For the text-containing cell, return its midpoint in (X, Y) coordinate format. 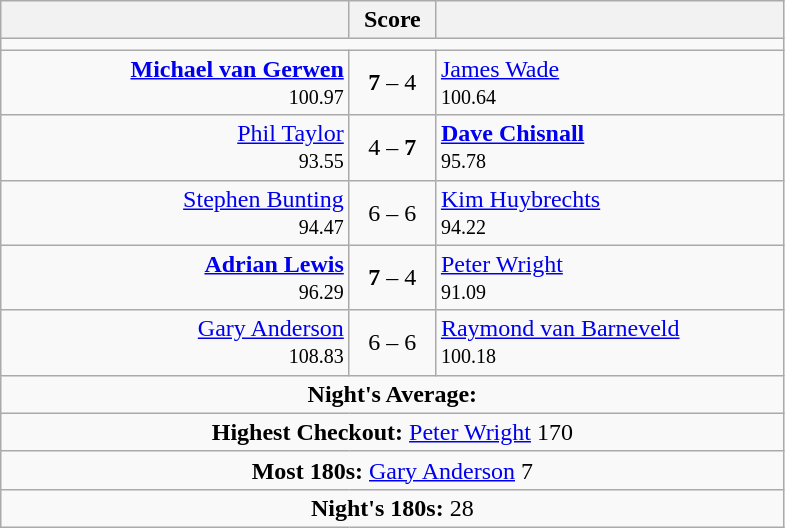
Phil Taylor 93.55 (176, 148)
Highest Checkout: Peter Wright 170 (392, 432)
Dave Chisnall 95.78 (610, 148)
Gary Anderson 108.83 (176, 342)
Score (392, 20)
James Wade 100.64 (610, 82)
Night's Average: (392, 394)
Adrian Lewis 96.29 (176, 278)
Kim Huybrechts 94.22 (610, 212)
Stephen Bunting 94.47 (176, 212)
Michael van Gerwen 100.97 (176, 82)
Night's 180s: 28 (392, 508)
Peter Wright 91.09 (610, 278)
Raymond van Barneveld 100.18 (610, 342)
Most 180s: Gary Anderson 7 (392, 470)
4 – 7 (392, 148)
